Determine the (X, Y) coordinate at the center of the cell enclosing the given text.  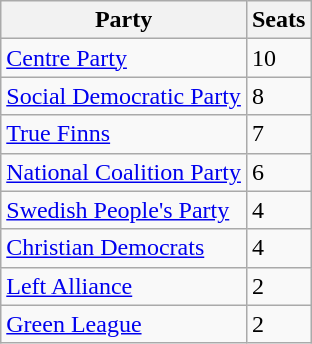
Seats (278, 20)
National Coalition Party (124, 172)
Left Alliance (124, 286)
10 (278, 58)
6 (278, 172)
8 (278, 96)
Party (124, 20)
Centre Party (124, 58)
Christian Democrats (124, 248)
Swedish People's Party (124, 210)
Social Democratic Party (124, 96)
7 (278, 134)
Green League (124, 324)
True Finns (124, 134)
